Capture the cell that displays the provided text and extract its (x, y) central coordinate. 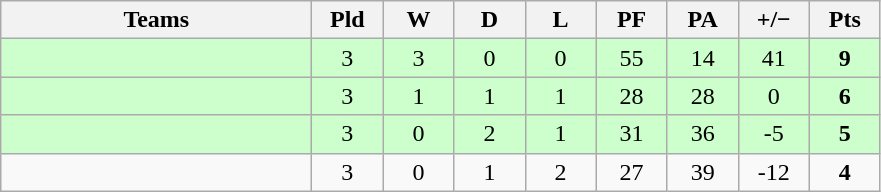
PA (702, 20)
55 (632, 58)
14 (702, 58)
41 (774, 58)
31 (632, 134)
D (490, 20)
W (418, 20)
27 (632, 172)
39 (702, 172)
-5 (774, 134)
-12 (774, 172)
Pld (348, 20)
L (560, 20)
4 (844, 172)
Pts (844, 20)
Teams (156, 20)
5 (844, 134)
+/− (774, 20)
36 (702, 134)
9 (844, 58)
6 (844, 96)
PF (632, 20)
